Identify which cell holds the provided text, then report its (x, y) central coordinate. 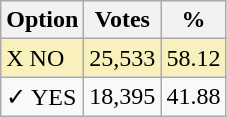
58.12 (194, 58)
X NO (42, 58)
18,395 (122, 97)
✓ YES (42, 97)
41.88 (194, 97)
Option (42, 20)
Votes (122, 20)
% (194, 20)
25,533 (122, 58)
